Output the (x, y) coordinate of the center of the cell containing the given text.  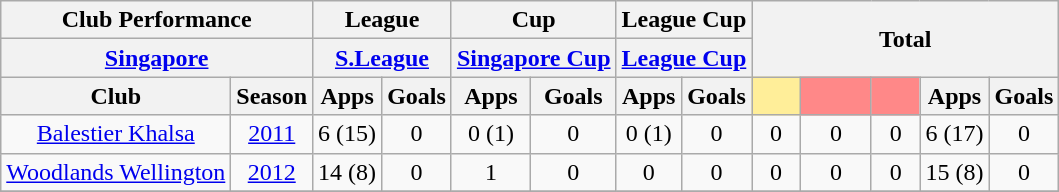
S.League (382, 58)
2012 (272, 172)
Singapore Cup (534, 58)
Cup (534, 20)
Woodlands Wellington (116, 172)
14 (8) (348, 172)
2011 (272, 134)
Club Performance (157, 20)
1 (490, 172)
Total (906, 39)
15 (8) (954, 172)
Balestier Khalsa (116, 134)
Club (116, 96)
6 (15) (348, 134)
League (382, 20)
6 (17) (954, 134)
Singapore (157, 58)
Season (272, 96)
